Determine the (x, y) coordinate at the center of the cell enclosing the given text.  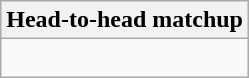
Head-to-head matchup (125, 20)
